Provide the [x, y] coordinate of the cell's center where the given text is located.  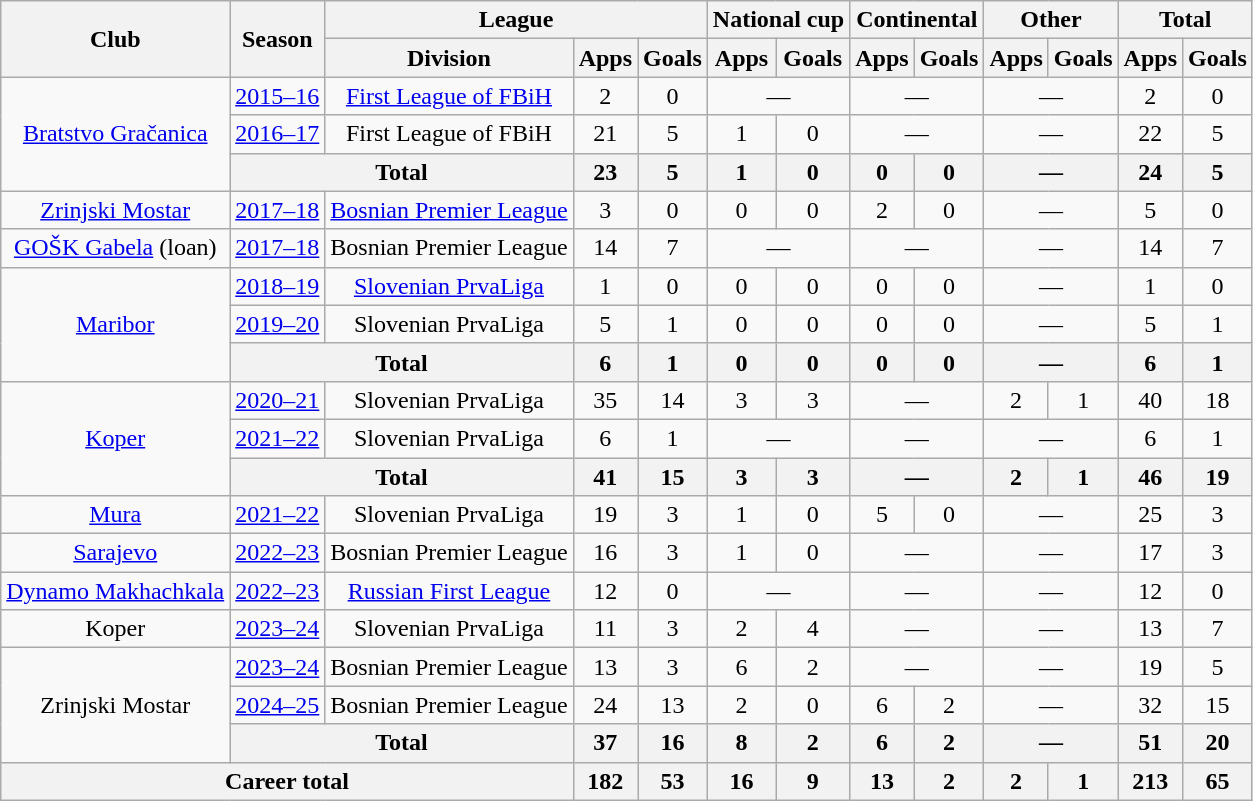
Season [278, 39]
Bratstvo Gračanica [116, 134]
18 [1218, 400]
51 [1150, 743]
2019–20 [278, 324]
2016–17 [278, 134]
23 [605, 172]
2018–19 [278, 286]
21 [605, 134]
Career total [287, 781]
Continental [917, 20]
41 [605, 477]
2015–16 [278, 96]
46 [1150, 477]
182 [605, 781]
35 [605, 400]
2024–25 [278, 705]
Sarajevo [116, 553]
2020–21 [278, 400]
National cup [778, 20]
40 [1150, 400]
8 [741, 743]
32 [1150, 705]
65 [1218, 781]
Club [116, 39]
20 [1218, 743]
Dynamo Makhachkala [116, 591]
4 [813, 629]
22 [1150, 134]
17 [1150, 553]
Maribor [116, 324]
Mura [116, 515]
9 [813, 781]
Other [1051, 20]
25 [1150, 515]
League [516, 20]
53 [673, 781]
GOŠK Gabela (loan) [116, 248]
11 [605, 629]
Russian First League [449, 591]
Division [449, 58]
37 [605, 743]
213 [1150, 781]
